Provide the [X, Y] coordinate of the cell's center where the given text is located.  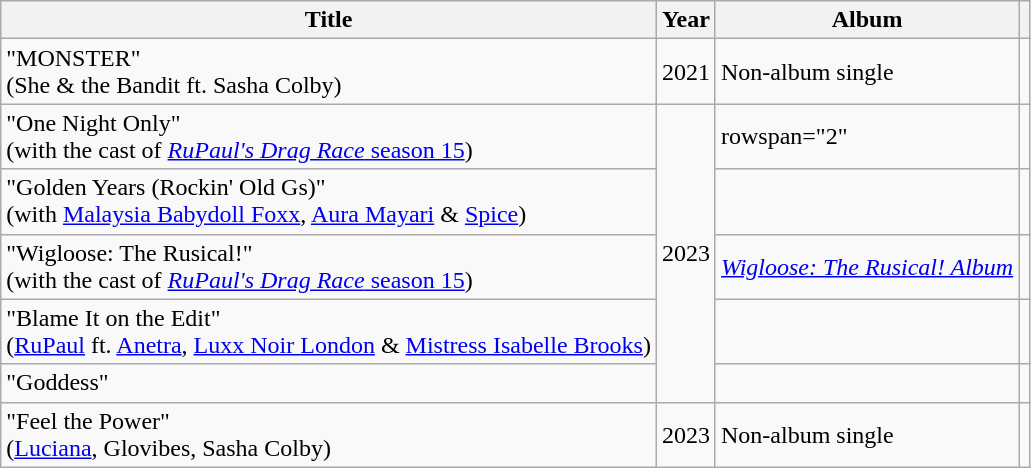
"One Night Only"(with the cast of RuPaul's Drag Race season 15) [329, 136]
Title [329, 20]
2021 [686, 72]
"Goddess" [329, 383]
"Golden Years (Rockin' Old Gs)"(with Malaysia Babydoll Foxx, Aura Mayari & Spice) [329, 202]
rowspan="2" [866, 136]
Album [866, 20]
Wigloose: The Rusical! Album [866, 266]
"Blame It on the Edit"(RuPaul ft. Anetra, Luxx Noir London & Mistress Isabelle Brooks) [329, 332]
Year [686, 20]
"Feel the Power"(Luciana, Glovibes, Sasha Colby) [329, 434]
"MONSTER"(She & the Bandit ft. Sasha Colby) [329, 72]
"Wigloose: The Rusical!"(with the cast of RuPaul's Drag Race season 15) [329, 266]
